Return the [x, y] coordinate for the center point of the cell that contains the specified text.  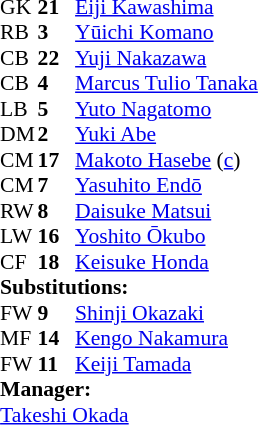
Daisuke Matsui [166, 211]
Kengo Nakamura [166, 339]
Keisuke Honda [166, 262]
MF [19, 339]
Marcus Tulio Tanaka [166, 83]
CF [19, 262]
Manager: [129, 389]
11 [57, 364]
2 [57, 135]
5 [57, 109]
7 [57, 185]
Keiji Tamada [166, 364]
RW [19, 211]
Yoshito Ōkubo [166, 237]
DM [19, 135]
22 [57, 58]
LW [19, 237]
Yuto Nagatomo [166, 109]
14 [57, 339]
16 [57, 237]
4 [57, 83]
3 [57, 33]
17 [57, 160]
Yuki Abe [166, 135]
18 [57, 262]
LB [19, 109]
Yasuhito Endō [166, 185]
RB [19, 33]
8 [57, 211]
Makoto Hasebe (c) [166, 160]
Yuji Nakazawa [166, 58]
Yūichi Komano [166, 33]
9 [57, 313]
Substitutions: [129, 287]
Shinji Okazaki [166, 313]
